Output the (x, y) coordinate of the center of the cell containing the given text.  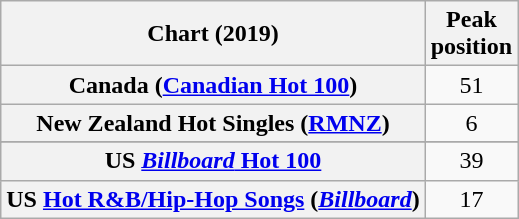
39 (471, 161)
Peakposition (471, 34)
6 (471, 123)
Chart (2019) (213, 34)
17 (471, 199)
New Zealand Hot Singles (RMNZ) (213, 123)
51 (471, 85)
Canada (Canadian Hot 100) (213, 85)
US Hot R&B/Hip-Hop Songs (Billboard) (213, 199)
US Billboard Hot 100 (213, 161)
